Extract the (x, y) coordinate from the center of the cell holding the provided text.  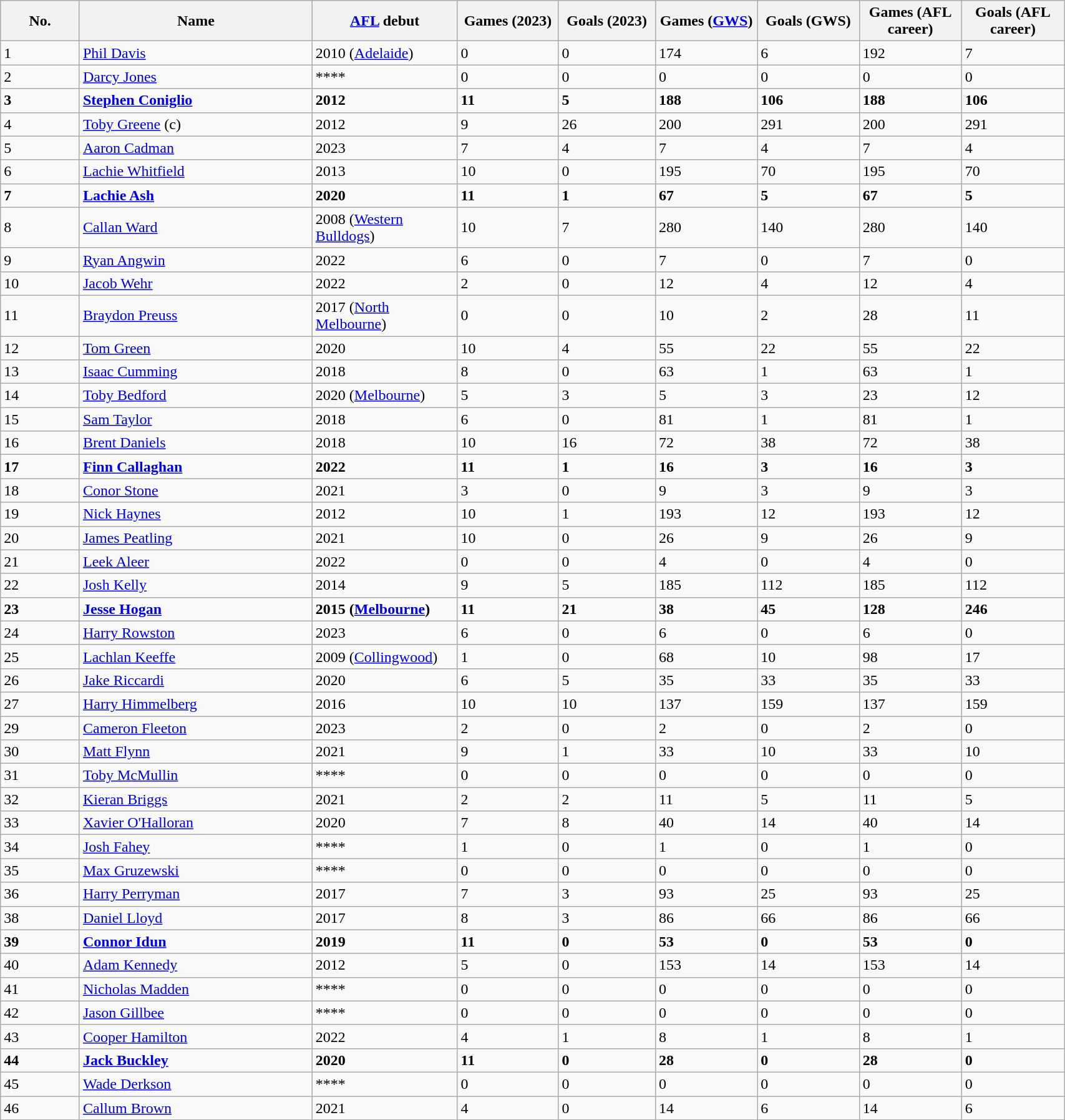
44 (40, 1060)
Nicholas Madden (196, 989)
2016 (384, 704)
Braydon Preuss (196, 316)
Wade Derkson (196, 1084)
Nick Haynes (196, 514)
27 (40, 704)
Xavier O'Halloran (196, 823)
2013 (384, 172)
James Peatling (196, 538)
Harry Himmelberg (196, 704)
2015 (Melbourne) (384, 609)
Ryan Angwin (196, 260)
29 (40, 728)
Toby Bedford (196, 396)
Goals (2023) (606, 21)
Finn Callaghan (196, 467)
Callum Brown (196, 1108)
128 (910, 609)
Connor Idun (196, 942)
2019 (384, 942)
Games (GWS) (706, 21)
Toby McMullin (196, 776)
24 (40, 633)
Kieran Briggs (196, 799)
192 (910, 53)
34 (40, 847)
Callan Ward (196, 227)
Darcy Jones (196, 77)
Max Gruzewski (196, 870)
Jason Gillbee (196, 1013)
19 (40, 514)
Isaac Cumming (196, 372)
39 (40, 942)
13 (40, 372)
Jesse Hogan (196, 609)
42 (40, 1013)
Goals (AFL career) (1013, 21)
Aaron Cadman (196, 148)
2014 (384, 585)
Tom Green (196, 348)
68 (706, 656)
Josh Fahey (196, 847)
Stephen Coniglio (196, 100)
Games (AFL career) (910, 21)
41 (40, 989)
Cameron Fleeton (196, 728)
18 (40, 490)
Lachie Ash (196, 195)
2020 (Melbourne) (384, 396)
Harry Rowston (196, 633)
32 (40, 799)
2010 (Adelaide) (384, 53)
Brent Daniels (196, 443)
Games (2023) (508, 21)
Toby Greene (c) (196, 124)
174 (706, 53)
246 (1013, 609)
98 (910, 656)
AFL debut (384, 21)
Jake Riccardi (196, 680)
Cooper Hamilton (196, 1036)
No. (40, 21)
Jack Buckley (196, 1060)
Harry Perryman (196, 894)
Leek Aleer (196, 562)
Goals (GWS) (809, 21)
Jacob Wehr (196, 283)
Lachlan Keeffe (196, 656)
Phil Davis (196, 53)
36 (40, 894)
Conor Stone (196, 490)
2008 (Western Bulldogs) (384, 227)
Lachie Whitfield (196, 172)
30 (40, 752)
Sam Taylor (196, 419)
Matt Flynn (196, 752)
2009 (Collingwood) (384, 656)
Josh Kelly (196, 585)
31 (40, 776)
20 (40, 538)
Daniel Lloyd (196, 918)
Adam Kennedy (196, 965)
43 (40, 1036)
Name (196, 21)
2017 (North Melbourne) (384, 316)
46 (40, 1108)
15 (40, 419)
